Capture the cell that displays the provided text and extract its (X, Y) central coordinate. 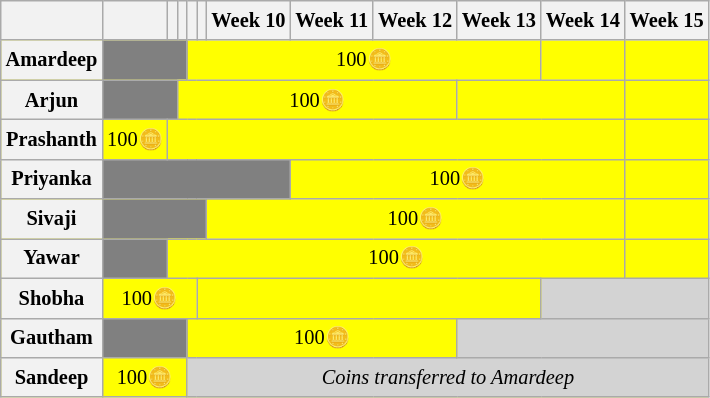
Gautham (52, 338)
Yawar (52, 258)
Sandeep (52, 377)
Priyanka (52, 179)
Prashanth (52, 139)
Week 11 (332, 20)
Week 10 (249, 20)
Sivaji (52, 219)
Coins transferred to Amardeep (448, 377)
Arjun (52, 100)
Week 15 (667, 20)
Shobha (52, 298)
Week 14 (583, 20)
Week 13 (499, 20)
Week 12 (415, 20)
Amardeep (52, 60)
